Capture the cell that displays the provided text and extract its [x, y] central coordinate. 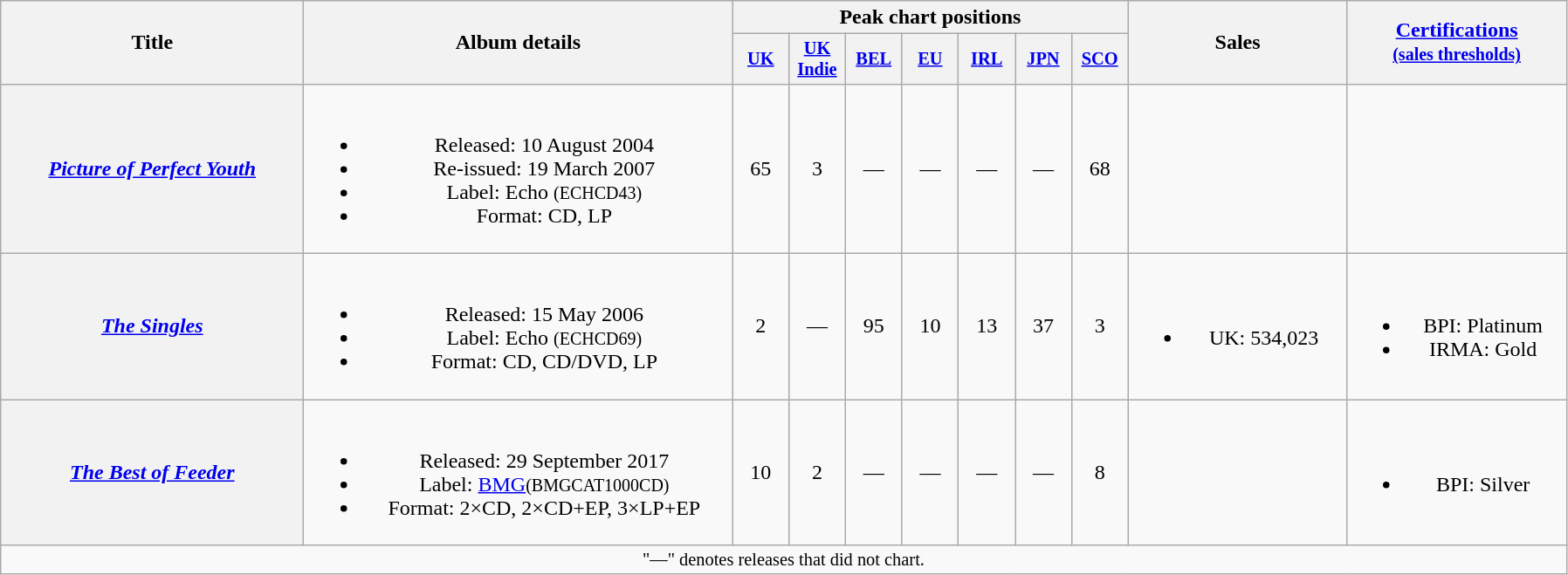
65 [761, 168]
The Best of Feeder [152, 473]
UK Indie [817, 59]
UK: 534,023 [1238, 326]
Released: 15 May 2006Label: Echo (ECHCD69)Format: CD, CD/DVD, LP [519, 326]
Album details [519, 43]
Released: 29 September 2017Label: BMG(BMGCAT1000CD)Format: 2×CD, 2×CD+EP, 3×LP+EP [519, 473]
BPI: Silver [1456, 473]
"—" denotes releases that did not chart. [784, 560]
Picture of Perfect Youth [152, 168]
Sales [1238, 43]
BPI: PlatinumIRMA: Gold [1456, 326]
95 [873, 326]
Title [152, 43]
37 [1044, 326]
8 [1100, 473]
The Singles [152, 326]
68 [1100, 168]
UK [761, 59]
Certifications(sales thresholds) [1456, 43]
IRL [987, 59]
SCO [1100, 59]
JPN [1044, 59]
Released: 10 August 2004Re-issued: 19 March 2007Label: Echo (ECHCD43)Format: CD, LP [519, 168]
13 [987, 326]
Peak chart positions [931, 17]
BEL [873, 59]
EU [931, 59]
